Locate the cell with the specified text and output its (x, y) center coordinate. 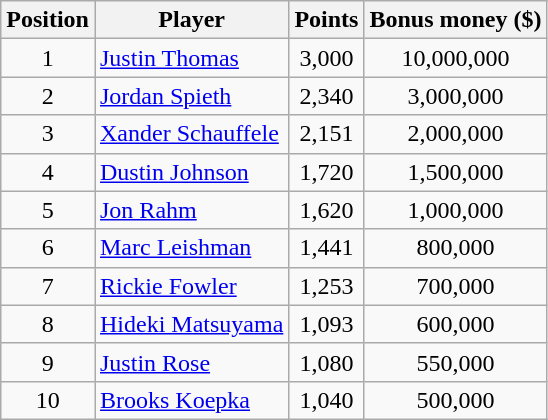
2,340 (326, 96)
8 (48, 324)
Hideki Matsuyama (191, 324)
1,720 (326, 172)
3,000,000 (456, 96)
Xander Schauffele (191, 134)
700,000 (456, 286)
1,620 (326, 210)
3 (48, 134)
1,253 (326, 286)
Player (191, 20)
5 (48, 210)
2 (48, 96)
2,000,000 (456, 134)
500,000 (456, 400)
Jon Rahm (191, 210)
7 (48, 286)
Points (326, 20)
10,000,000 (456, 58)
4 (48, 172)
Jordan Spieth (191, 96)
1,040 (326, 400)
10 (48, 400)
6 (48, 248)
Marc Leishman (191, 248)
1,500,000 (456, 172)
600,000 (456, 324)
3,000 (326, 58)
1 (48, 58)
800,000 (456, 248)
9 (48, 362)
2,151 (326, 134)
Brooks Koepka (191, 400)
Position (48, 20)
550,000 (456, 362)
Rickie Fowler (191, 286)
Bonus money ($) (456, 20)
Justin Rose (191, 362)
1,080 (326, 362)
Justin Thomas (191, 58)
Dustin Johnson (191, 172)
1,093 (326, 324)
1,000,000 (456, 210)
1,441 (326, 248)
